Determine the (x, y) coordinate at the center of the cell enclosing the given text.  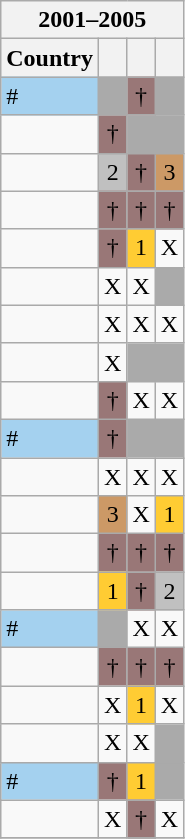
2001–2005 (92, 20)
Country (50, 58)
